Pinpoint the cell where the given text exists, returning its (x, y) midpoint coordinate. 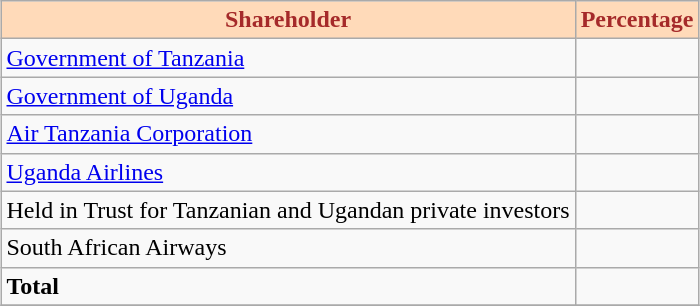
Held in Trust for Tanzanian and Ugandan private investors (288, 210)
Percentage (637, 20)
Air Tanzania Corporation (288, 134)
Total (288, 286)
Government of Uganda (288, 96)
South African Airways (288, 248)
Government of Tanzania (288, 58)
Shareholder (288, 20)
Uganda Airlines (288, 172)
